Identify which cell holds the provided text, then report its (X, Y) central coordinate. 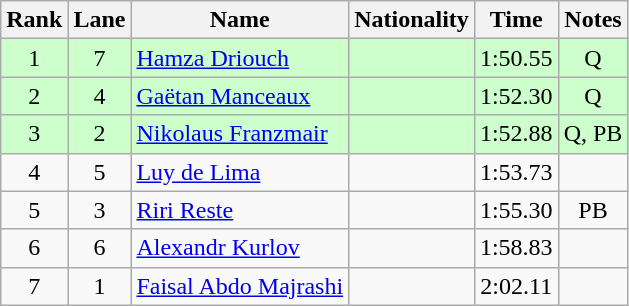
Luy de Lima (240, 172)
Rank (34, 20)
1:53.73 (516, 172)
PB (593, 210)
1:52.88 (516, 134)
2:02.11 (516, 286)
Notes (593, 20)
1:58.83 (516, 248)
1:52.30 (516, 96)
Time (516, 20)
Name (240, 20)
Alexandr Kurlov (240, 248)
1:50.55 (516, 58)
Nationality (412, 20)
Riri Reste (240, 210)
Faisal Abdo Majrashi (240, 286)
Gaëtan Manceaux (240, 96)
Hamza Driouch (240, 58)
Q, PB (593, 134)
Lane (100, 20)
Nikolaus Franzmair (240, 134)
1:55.30 (516, 210)
